From the cell containing the given text, extract its center point as (x, y) coordinate. 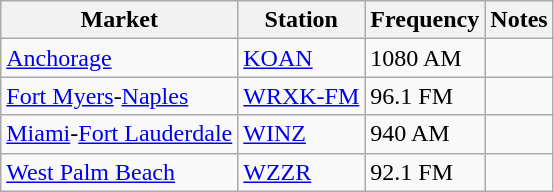
WRXK-FM (302, 96)
1080 AM (425, 58)
Frequency (425, 20)
92.1 FM (425, 172)
WINZ (302, 134)
Fort Myers-Naples (120, 96)
Anchorage (120, 58)
Notes (519, 20)
KOAN (302, 58)
96.1 FM (425, 96)
West Palm Beach (120, 172)
Station (302, 20)
Market (120, 20)
Miami-Fort Lauderdale (120, 134)
WZZR (302, 172)
940 AM (425, 134)
